Determine the (x, y) coordinate at the center of the cell enclosing the given text.  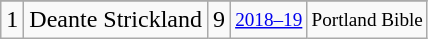
Deante Strickland (116, 20)
1 (12, 20)
9 (218, 20)
Portland Bible (368, 20)
2018–19 (269, 20)
